Extract the [x, y] coordinate from the center of the cell holding the provided text.  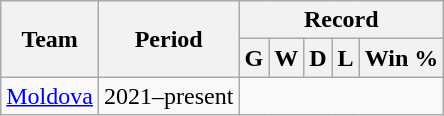
L [346, 58]
2021–present [168, 96]
D [318, 58]
W [286, 58]
Moldova [50, 96]
Period [168, 39]
Record [342, 20]
Win % [402, 58]
Team [50, 39]
G [254, 58]
